Scan for the cell matching the given text and deliver its (x, y) coordinate at center. 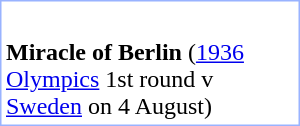
Miracle of Berlin (1936 Olympics 1st round v Sweden on 4 August) (150, 80)
